Capture the cell that displays the provided text and extract its (x, y) central coordinate. 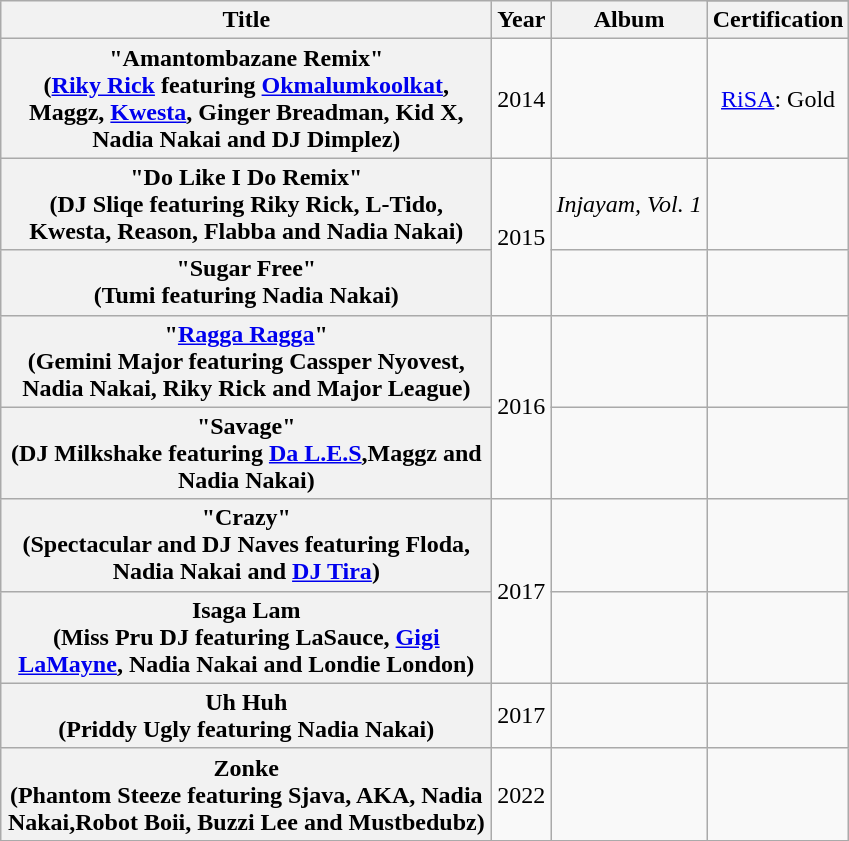
2014 (522, 98)
Title (246, 20)
2015 (522, 236)
"Amantombazane Remix"(Riky Rick featuring Okmalumkoolkat, Maggz, Kwesta, Ginger Breadman, Kid X, Nadia Nakai and DJ Dimplez) (246, 98)
Uh Huh(Priddy Ugly featuring Nadia Nakai) (246, 716)
2022 (522, 794)
"Savage"(DJ Milkshake featuring Da L.E.S,Maggz and Nadia Nakai) (246, 453)
Year (522, 20)
Zonke(Phantom Steeze featuring Sjava, AKA, Nadia Nakai,Robot Boii, Buzzi Lee and Mustbedubz) (246, 794)
"Do Like I Do Remix"(DJ Sliqe featuring Riky Rick, L-Tido, Kwesta, Reason, Flabba and Nadia Nakai) (246, 204)
"Ragga Ragga"(Gemini Major featuring Cassper Nyovest, Nadia Nakai, Riky Rick and Major League) (246, 361)
"Crazy"(Spectacular and DJ Naves featuring Floda, Nadia Nakai and DJ Tira) (246, 545)
RiSA: Gold (778, 98)
Certification (778, 20)
2016 (522, 407)
"Sugar Free"(Tumi featuring Nadia Nakai) (246, 282)
Isaga Lam(Miss Pru DJ featuring LaSauce, Gigi LaMayne, Nadia Nakai and Londie London) (246, 637)
Injayam, Vol. 1 (629, 204)
Album (629, 20)
